Return the [X, Y] coordinate for the center point of the cell that contains the specified text.  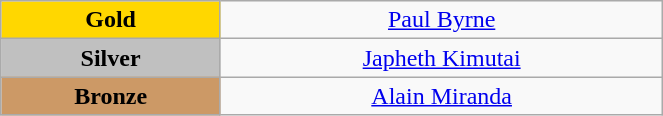
Alain Miranda [441, 96]
Bronze [111, 96]
Paul Byrne [441, 20]
Silver [111, 58]
Gold [111, 20]
Japheth Kimutai [441, 58]
